Return (x, y) of the center of cell containing provided text 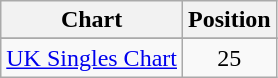
Position (229, 20)
UK Singles Chart (92, 58)
25 (229, 58)
Chart (92, 20)
